Search for the cell housing the specified text and yield its (x, y) center coordinate. 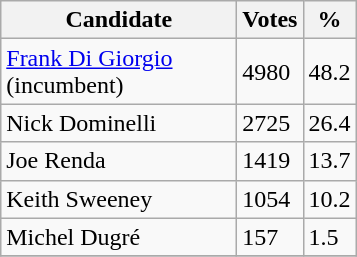
48.2 (330, 72)
Nick Dominelli (119, 123)
Votes (270, 20)
Frank Di Giorgio (incumbent) (119, 72)
1.5 (330, 237)
Candidate (119, 20)
Keith Sweeney (119, 199)
157 (270, 237)
Michel Dugré (119, 237)
4980 (270, 72)
13.7 (330, 161)
1054 (270, 199)
Joe Renda (119, 161)
2725 (270, 123)
10.2 (330, 199)
1419 (270, 161)
26.4 (330, 123)
% (330, 20)
